Output the [x, y] coordinate of the center of the cell containing the given text.  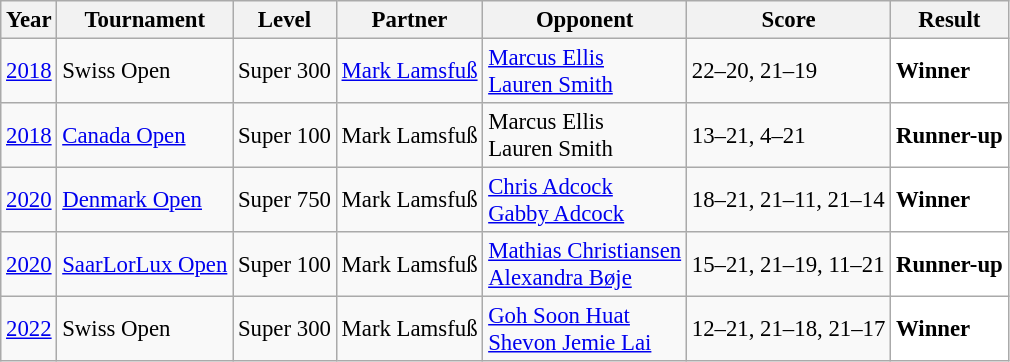
SaarLorLux Open [145, 264]
Goh Soon Huat Shevon Jemie Lai [585, 330]
Tournament [145, 20]
Chris Adcock Gabby Adcock [585, 200]
Opponent [585, 20]
Denmark Open [145, 200]
13–21, 4–21 [788, 136]
12–21, 21–18, 21–17 [788, 330]
Partner [410, 20]
15–21, 21–19, 11–21 [788, 264]
18–21, 21–11, 21–14 [788, 200]
2022 [29, 330]
Score [788, 20]
Canada Open [145, 136]
Mathias Christiansen Alexandra Bøje [585, 264]
Year [29, 20]
Super 750 [285, 200]
Result [950, 20]
22–20, 21–19 [788, 72]
Level [285, 20]
